Identify which cell holds the provided text, then report its [x, y] central coordinate. 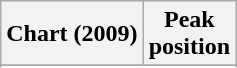
Peakposition [189, 34]
Chart (2009) [72, 34]
